Capture the cell that displays the provided text and extract its [X, Y] central coordinate. 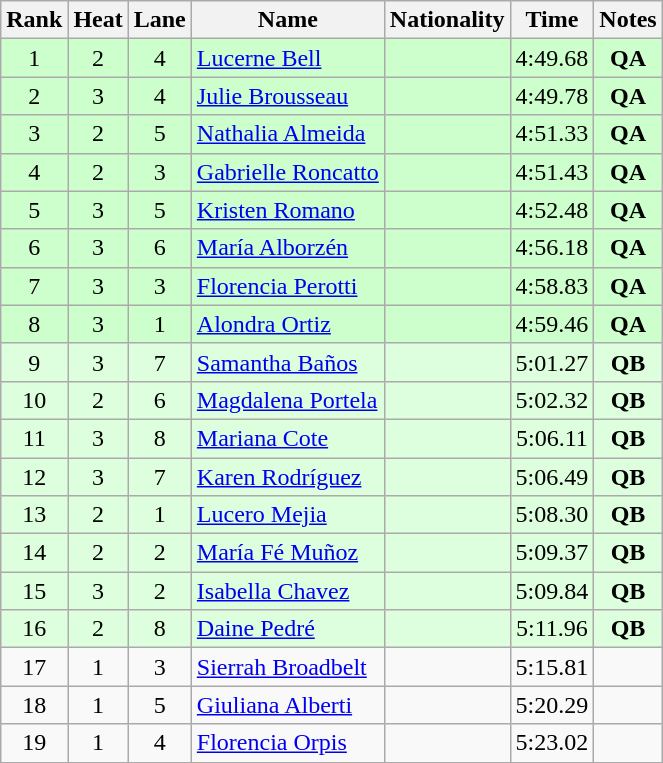
10 [34, 400]
Gabrielle Roncatto [288, 172]
Florencia Orpis [288, 743]
Nathalia Almeida [288, 134]
Karen Rodríguez [288, 477]
4:51.43 [552, 172]
Lane [160, 20]
18 [34, 705]
Lucerne Bell [288, 58]
9 [34, 362]
11 [34, 438]
4:52.48 [552, 210]
4:51.33 [552, 134]
4:56.18 [552, 248]
María Alborzén [288, 248]
Name [288, 20]
4:49.68 [552, 58]
Mariana Cote [288, 438]
5:23.02 [552, 743]
17 [34, 667]
5:02.32 [552, 400]
15 [34, 591]
4:59.46 [552, 324]
Julie Brousseau [288, 96]
5:15.81 [552, 667]
12 [34, 477]
14 [34, 553]
5:06.49 [552, 477]
5:08.30 [552, 515]
19 [34, 743]
5:06.11 [552, 438]
Heat [98, 20]
5:09.37 [552, 553]
Samantha Baños [288, 362]
4:58.83 [552, 286]
Alondra Ortiz [288, 324]
5:11.96 [552, 629]
Time [552, 20]
Magdalena Portela [288, 400]
Notes [628, 20]
5:09.84 [552, 591]
María Fé Muñoz [288, 553]
Isabella Chavez [288, 591]
5:01.27 [552, 362]
Sierrah Broadbelt [288, 667]
Florencia Perotti [288, 286]
Daine Pedré [288, 629]
Lucero Mejia [288, 515]
Nationality [447, 20]
5:20.29 [552, 705]
16 [34, 629]
Kristen Romano [288, 210]
4:49.78 [552, 96]
13 [34, 515]
Giuliana Alberti [288, 705]
Rank [34, 20]
